Locate the cell with the specified text and output its (X, Y) center coordinate. 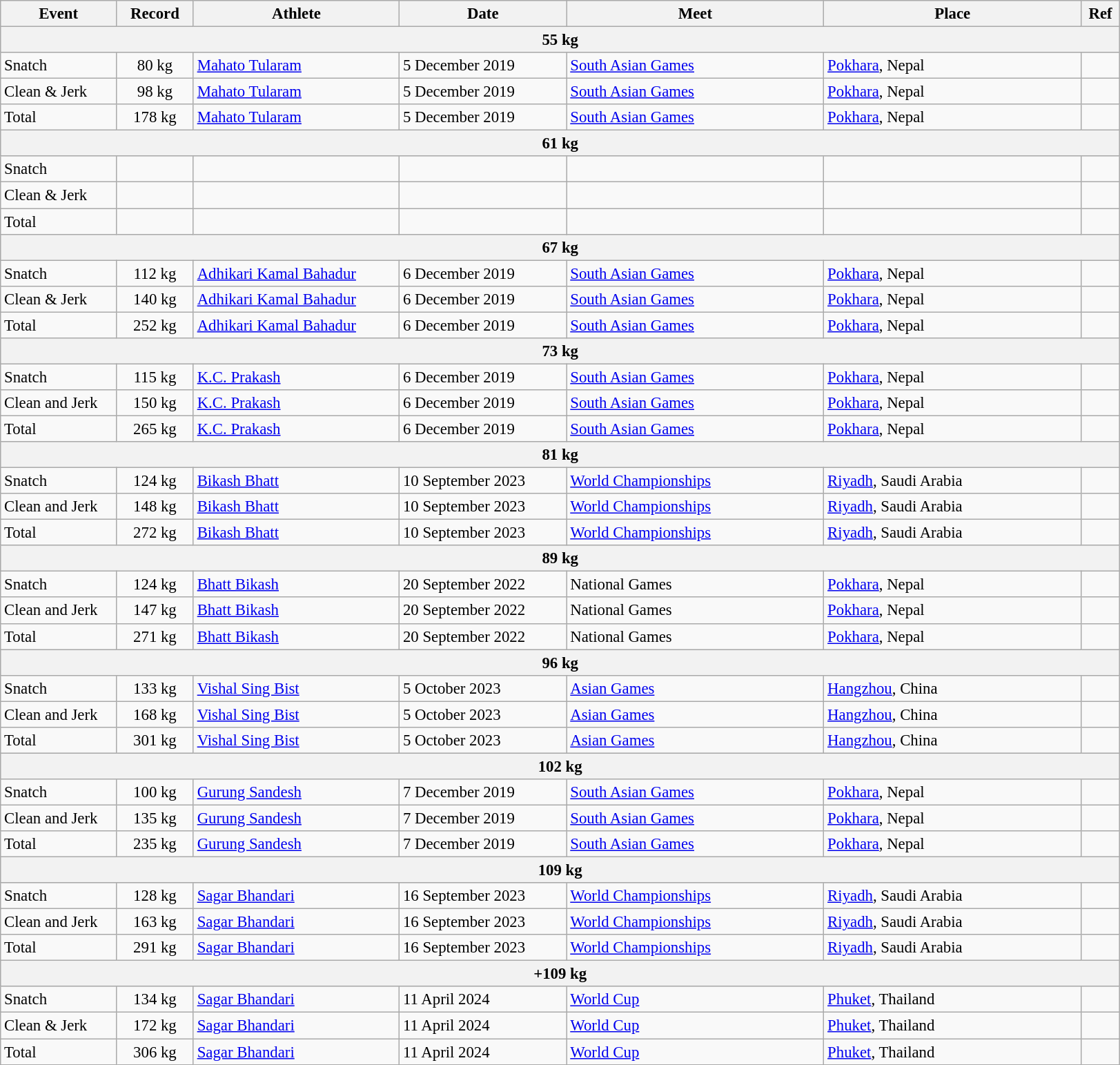
252 kg (155, 325)
235 kg (155, 844)
98 kg (155, 92)
178 kg (155, 117)
100 kg (155, 792)
73 kg (560, 351)
128 kg (155, 896)
168 kg (155, 714)
133 kg (155, 688)
147 kg (155, 611)
271 kg (155, 636)
Date (483, 14)
89 kg (560, 558)
61 kg (560, 144)
265 kg (155, 429)
140 kg (155, 299)
291 kg (155, 948)
115 kg (155, 377)
67 kg (560, 247)
55 kg (560, 40)
306 kg (155, 1052)
135 kg (155, 818)
148 kg (155, 507)
109 kg (560, 870)
150 kg (155, 403)
163 kg (155, 922)
172 kg (155, 1026)
Athlete (296, 14)
Event (59, 14)
112 kg (155, 273)
80 kg (155, 66)
Record (155, 14)
Meet (696, 14)
272 kg (155, 533)
+109 kg (560, 974)
81 kg (560, 455)
301 kg (155, 741)
102 kg (560, 766)
96 kg (560, 663)
Place (952, 14)
Ref (1101, 14)
134 kg (155, 1000)
